Output the (X, Y) coordinate of the center of the cell containing the given text.  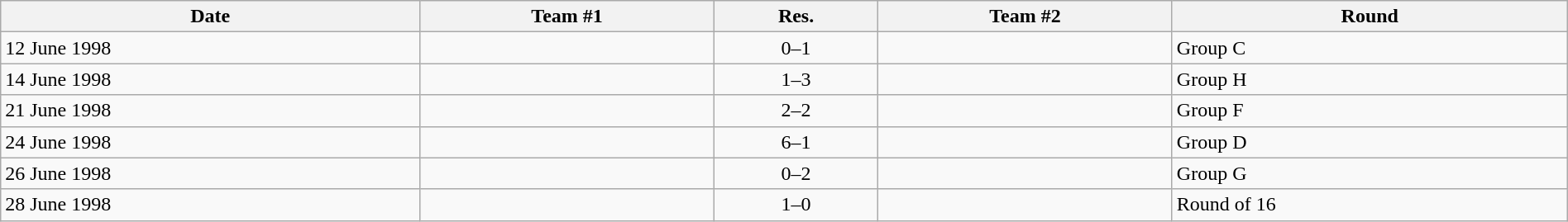
1–3 (796, 79)
Group H (1370, 79)
Group F (1370, 111)
Date (210, 17)
Team #2 (1025, 17)
2–2 (796, 111)
1–0 (796, 205)
14 June 1998 (210, 79)
12 June 1998 (210, 48)
Round (1370, 17)
Team #1 (567, 17)
26 June 1998 (210, 173)
Round of 16 (1370, 205)
24 June 1998 (210, 142)
Res. (796, 17)
21 June 1998 (210, 111)
0–1 (796, 48)
0–2 (796, 173)
6–1 (796, 142)
Group G (1370, 173)
Group C (1370, 48)
28 June 1998 (210, 205)
Group D (1370, 142)
